Output the [x, y] coordinate of the center of the cell containing the given text.  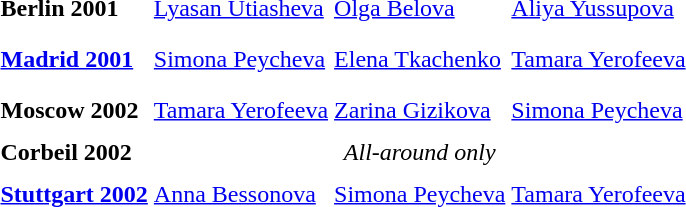
Elena Tkachenko [420, 59]
Zarina Gizikova [420, 110]
Tamara Yerofeeva [240, 110]
Simona Peycheva [240, 59]
